Output the (X, Y) coordinate of the center of the cell containing the given text.  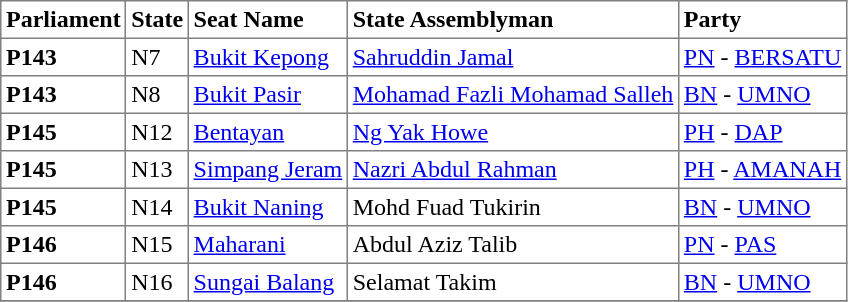
PH - AMANAH (763, 170)
Ng Yak Howe (514, 132)
Mohd Fuad Tukirin (514, 207)
Selamat Takim (514, 282)
PH - DAP (763, 132)
N14 (157, 207)
PN - PAS (763, 245)
Nazri Abdul Rahman (514, 170)
Seat Name (268, 20)
N7 (157, 57)
State Assemblyman (514, 20)
N8 (157, 95)
N12 (157, 132)
Sungai Balang (268, 282)
Bukit Naning (268, 207)
PN - BERSATU (763, 57)
N16 (157, 282)
Sahruddin Jamal (514, 57)
Maharani (268, 245)
N15 (157, 245)
Abdul Aziz Talib (514, 245)
Bentayan (268, 132)
Parliament (64, 20)
N13 (157, 170)
Bukit Kepong (268, 57)
Bukit Pasir (268, 95)
Mohamad Fazli Mohamad Salleh (514, 95)
State (157, 20)
Party (763, 20)
Simpang Jeram (268, 170)
